Search for the cell housing the specified text and yield its [x, y] center coordinate. 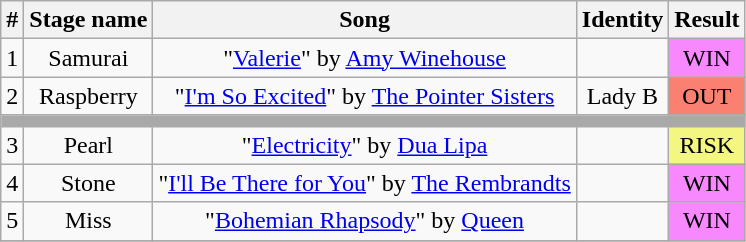
1 [12, 58]
3 [12, 145]
"Bohemian Rhapsody" by Queen [364, 221]
Identity [622, 20]
2 [12, 96]
Song [364, 20]
Lady B [622, 96]
"Electricity" by Dua Lipa [364, 145]
4 [12, 183]
Stone [88, 183]
# [12, 20]
RISK [707, 145]
"I'll Be There for You" by The Rembrandts [364, 183]
Samurai [88, 58]
Miss [88, 221]
OUT [707, 96]
5 [12, 221]
Pearl [88, 145]
Stage name [88, 20]
Raspberry [88, 96]
Result [707, 20]
"Valerie" by Amy Winehouse [364, 58]
"I'm So Excited" by The Pointer Sisters [364, 96]
